Capture the cell that displays the provided text and extract its [X, Y] central coordinate. 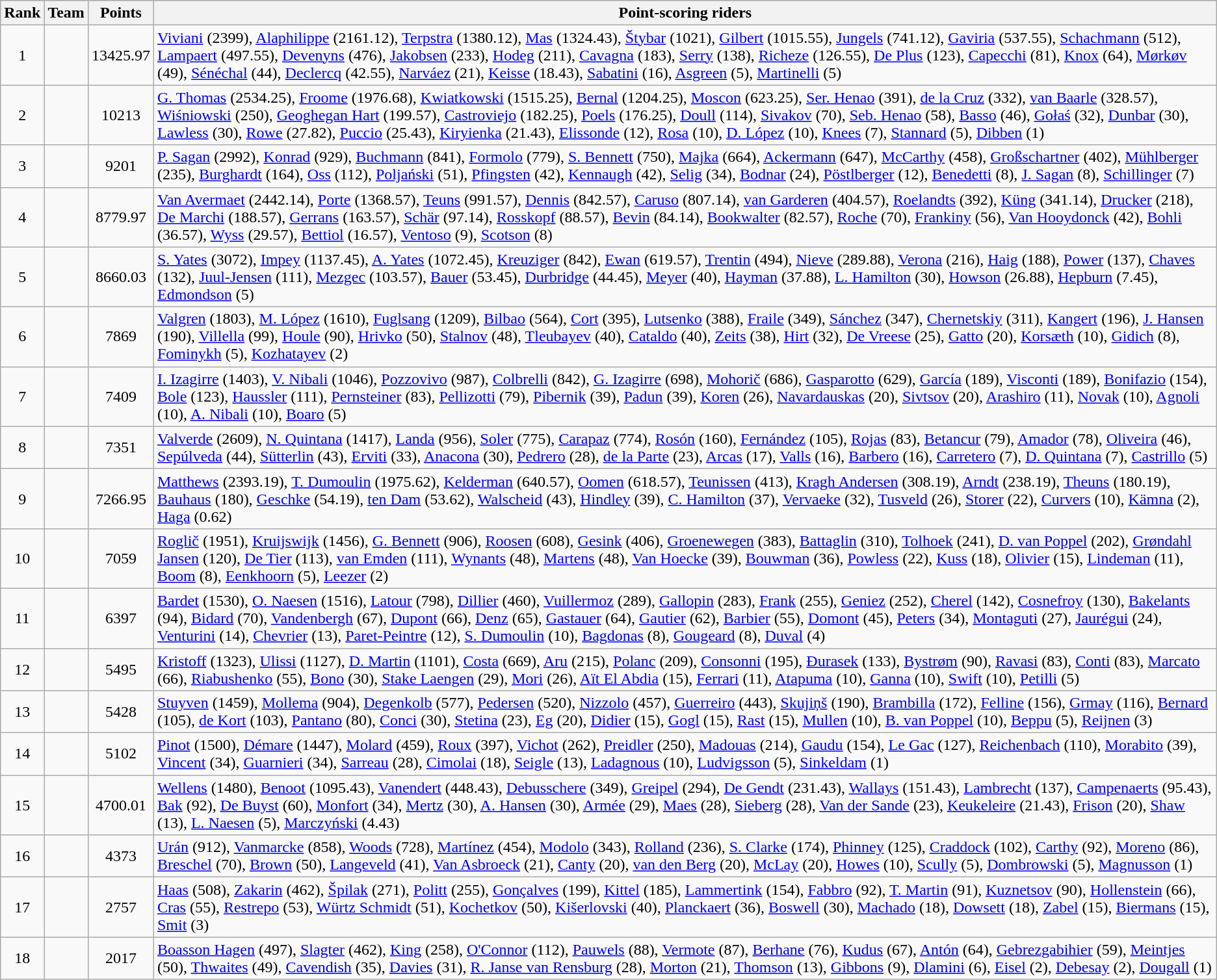
3 [22, 166]
7 [22, 396]
Rank [22, 13]
6 [22, 337]
7266.95 [121, 498]
10213 [121, 115]
11 [22, 618]
4700.01 [121, 805]
9201 [121, 166]
18 [22, 958]
10 [22, 558]
2 [22, 115]
7409 [121, 396]
Team [66, 13]
2017 [121, 958]
Points [121, 13]
7351 [121, 447]
5428 [121, 712]
14 [22, 754]
7059 [121, 558]
1 [22, 55]
13425.97 [121, 55]
6397 [121, 618]
15 [22, 805]
5495 [121, 669]
5102 [121, 754]
16 [22, 857]
5 [22, 277]
4373 [121, 857]
Point-scoring riders [685, 13]
4 [22, 217]
8779.97 [121, 217]
7869 [121, 337]
12 [22, 669]
17 [22, 907]
2757 [121, 907]
8 [22, 447]
13 [22, 712]
9 [22, 498]
8660.03 [121, 277]
